For the text-containing cell, return its midpoint in (x, y) coordinate format. 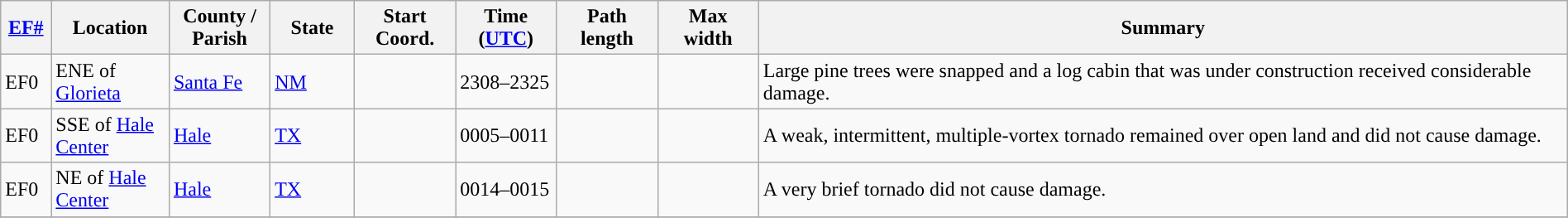
2308–2325 (506, 81)
ENE of Glorieta (111, 81)
Start Coord. (404, 28)
NE of Hale Center (111, 189)
A very brief tornado did not cause damage. (1163, 189)
SSE of Hale Center (111, 136)
Large pine trees were snapped and a log cabin that was under construction received considerable damage. (1163, 81)
Location (111, 28)
EF# (26, 28)
Santa Fe (219, 81)
0014–0015 (506, 189)
A weak, intermittent, multiple-vortex tornado remained over open land and did not cause damage. (1163, 136)
County / Parish (219, 28)
Time (UTC) (506, 28)
State (313, 28)
Max width (708, 28)
0005–0011 (506, 136)
Path length (607, 28)
Summary (1163, 28)
NM (313, 81)
